Output the (x, y) coordinate of the center of the cell containing the given text.  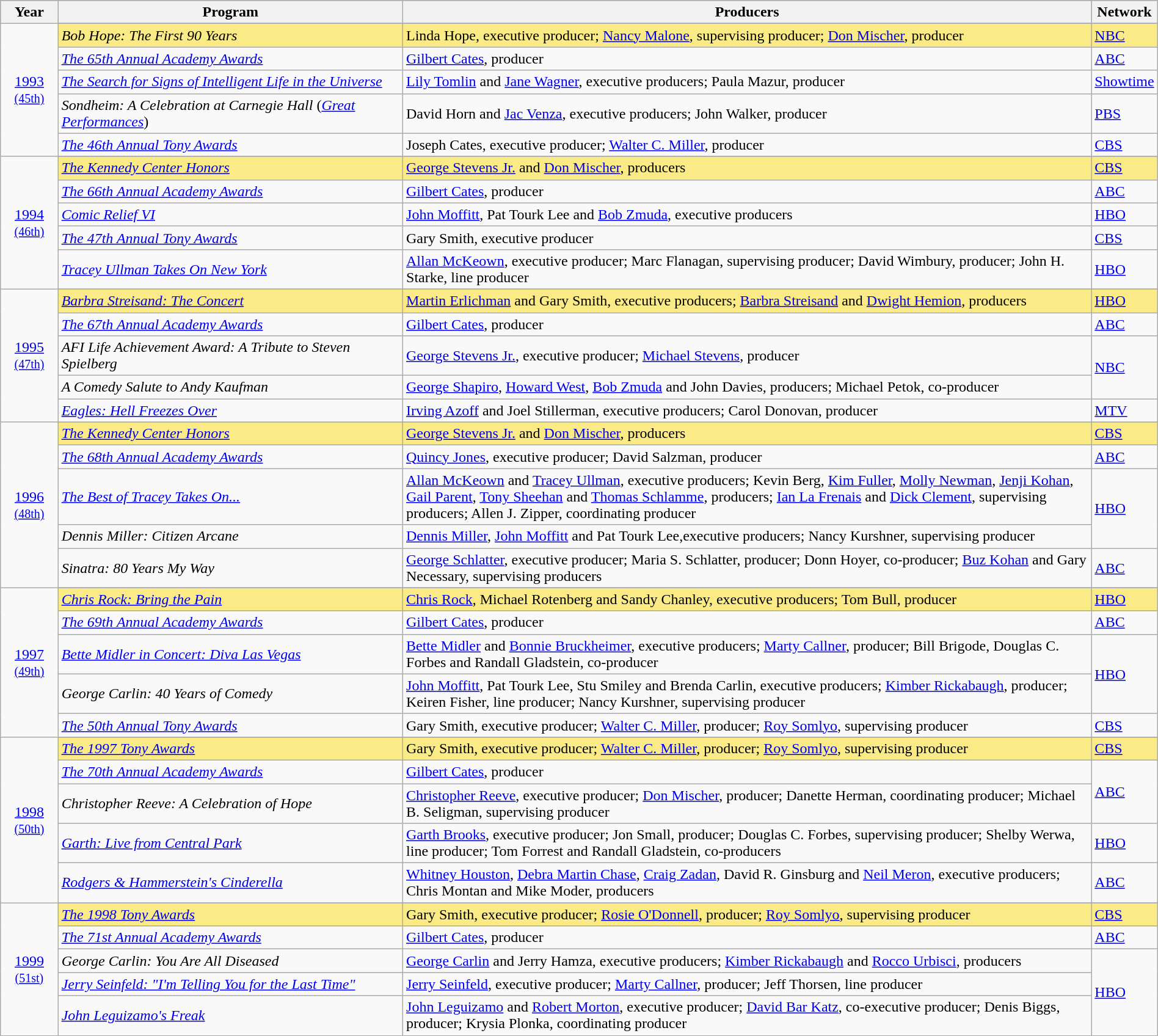
Eagles: Hell Freezes Over (230, 410)
Allan McKeown, executive producer; Marc Flanagan, supervising producer; David Wimbury, producer; John H. Starke, line producer (748, 269)
Year (29, 12)
Tracey Ullman Takes On New York (230, 269)
Gary Smith, executive producer (748, 238)
Dennis Miller: Citizen Arcane (230, 536)
George Carlin: You Are All Diseased (230, 961)
Bette Midler in Concert: Diva Las Vegas (230, 654)
Jerry Seinfeld: "I'm Telling You for the Last Time" (230, 984)
The 69th Annual Academy Awards (230, 622)
A Comedy Salute to Andy Kaufman (230, 387)
Comic Relief VI (230, 214)
The 46th Annual Tony Awards (230, 145)
Chris Rock: Bring the Pain (230, 599)
Rodgers & Hammerstein's Cinderella (230, 883)
The 1997 Tony Awards (230, 748)
Chris Rock, Michael Rotenberg and Sandy Chanley, executive producers; Tom Bull, producer (748, 599)
Program (230, 12)
MTV (1124, 410)
The 67th Annual Academy Awards (230, 324)
Barbra Streisand: The Concert (230, 301)
John Moffitt, Pat Tourk Lee and Bob Zmuda, executive producers (748, 214)
Gary Smith, executive producer; Rosie O'Donnell, producer; Roy Somlyo, supervising producer (748, 914)
1995(47th) (29, 356)
Showtime (1124, 82)
The Best of Tracey Takes On... (230, 497)
Joseph Cates, executive producer; Walter C. Miller, producer (748, 145)
Bob Hope: The First 90 Years (230, 35)
PBS (1124, 114)
AFI Life Achievement Award: A Tribute to Steven Spielberg (230, 356)
Sinatra: 80 Years My Way (230, 568)
The 1998 Tony Awards (230, 914)
Linda Hope, executive producer; Nancy Malone, supervising producer; Don Mischer, producer (748, 35)
The 66th Annual Academy Awards (230, 191)
John Leguizamo's Freak (230, 1015)
Lily Tomlin and Jane Wagner, executive producers; Paula Mazur, producer (748, 82)
Whitney Houston, Debra Martin Chase, Craig Zadan, David R. Ginsburg and Neil Meron, executive producers; Chris Montan and Mike Moder, producers (748, 883)
1993(45th) (29, 90)
The Search for Signs of Intelligent Life in the Universe (230, 82)
1997(49th) (29, 662)
The 50th Annual Tony Awards (230, 725)
David Horn and Jac Venza, executive producers; John Walker, producer (748, 114)
The 47th Annual Tony Awards (230, 238)
The 71st Annual Academy Awards (230, 938)
George Schlatter, executive producer; Maria S. Schlatter, producer; Donn Hoyer, co-producer; Buz Kohan and Gary Necessary, supervising producers (748, 568)
Producers (748, 12)
Quincy Jones, executive producer; David Salzman, producer (748, 457)
Dennis Miller, John Moffitt and Pat Tourk Lee,executive producers; Nancy Kurshner, supervising producer (748, 536)
George Shapiro, Howard West, Bob Zmuda and John Davies, producers; Michael Petok, co-producer (748, 387)
Christopher Reeve, executive producer; Don Mischer, producer; Danette Herman, coordinating producer; Michael B. Seligman, supervising producer (748, 803)
George Carlin: 40 Years of Comedy (230, 694)
1999(51st) (29, 969)
Irving Azoff and Joel Stillerman, executive producers; Carol Donovan, producer (748, 410)
1998(50th) (29, 820)
1996(48th) (29, 505)
Martin Erlichman and Gary Smith, executive producers; Barbra Streisand and Dwight Hemion, producers (748, 301)
The 65th Annual Academy Awards (230, 59)
1994(46th) (29, 222)
The 68th Annual Academy Awards (230, 457)
George Carlin and Jerry Hamza, executive producers; Kimber Rickabaugh and Rocco Urbisci, producers (748, 961)
George Stevens Jr., executive producer; Michael Stevens, producer (748, 356)
Christopher Reeve: A Celebration of Hope (230, 803)
Sondheim: A Celebration at Carnegie Hall (Great Performances) (230, 114)
Network (1124, 12)
Garth: Live from Central Park (230, 843)
Bette Midler and Bonnie Bruckheimer, executive producers; Marty Callner, producer; Bill Brigode, Douglas C. Forbes and Randall Gladstein, co-producer (748, 654)
The 70th Annual Academy Awards (230, 772)
Jerry Seinfeld, executive producer; Marty Callner, producer; Jeff Thorsen, line producer (748, 984)
